Return the [x, y] coordinate for the center point of the cell that contains the specified text.  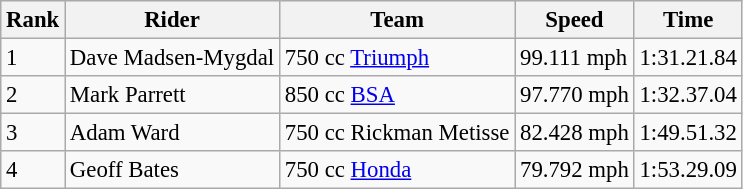
2 [33, 95]
1:32.37.04 [688, 95]
Dave Madsen-Mygdal [172, 58]
850 cc BSA [396, 95]
Mark Parrett [172, 95]
1:49.51.32 [688, 133]
Rank [33, 20]
Rider [172, 20]
Adam Ward [172, 133]
750 cc Rickman Metisse [396, 133]
82.428 mph [574, 133]
3 [33, 133]
1:53.29.09 [688, 170]
1:31.21.84 [688, 58]
79.792 mph [574, 170]
750 cc Honda [396, 170]
97.770 mph [574, 95]
1 [33, 58]
Geoff Bates [172, 170]
Time [688, 20]
4 [33, 170]
Speed [574, 20]
750 cc Triumph [396, 58]
99.111 mph [574, 58]
Team [396, 20]
